From the cell containing the given text, extract its center point as (x, y) coordinate. 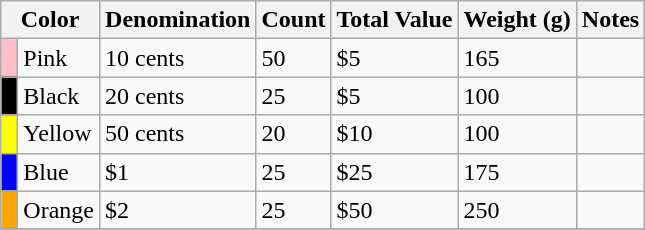
$50 (394, 210)
250 (517, 210)
165 (517, 58)
50 cents (178, 134)
$2 (178, 210)
$1 (178, 172)
Denomination (178, 20)
Pink (59, 58)
Count (294, 20)
Total Value (394, 20)
Notes (610, 20)
Yellow (59, 134)
Color (50, 20)
Orange (59, 210)
Weight (g) (517, 20)
175 (517, 172)
$25 (394, 172)
Blue (59, 172)
20 (294, 134)
10 cents (178, 58)
Black (59, 96)
$10 (394, 134)
50 (294, 58)
20 cents (178, 96)
